Identify which cell holds the provided text, then report its [x, y] central coordinate. 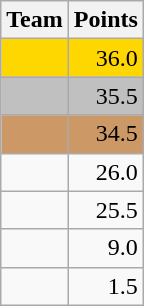
Team [35, 20]
34.5 [106, 134]
36.0 [106, 58]
25.5 [106, 210]
1.5 [106, 286]
Points [106, 20]
9.0 [106, 248]
26.0 [106, 172]
35.5 [106, 96]
